For the text-containing cell, return its midpoint in (x, y) coordinate format. 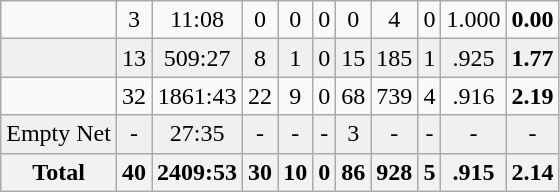
22 (260, 96)
32 (134, 96)
30 (260, 172)
86 (354, 172)
2.19 (532, 96)
Empty Net (59, 134)
15 (354, 58)
2409:53 (198, 172)
40 (134, 172)
9 (296, 96)
8 (260, 58)
68 (354, 96)
10 (296, 172)
27:35 (198, 134)
0.00 (532, 20)
Total (59, 172)
2.14 (532, 172)
5 (430, 172)
.916 (474, 96)
1861:43 (198, 96)
13 (134, 58)
.915 (474, 172)
11:08 (198, 20)
.925 (474, 58)
739 (394, 96)
1.77 (532, 58)
1.000 (474, 20)
928 (394, 172)
185 (394, 58)
509:27 (198, 58)
